Provide the (x, y) coordinate of the cell's center where the given text is located.  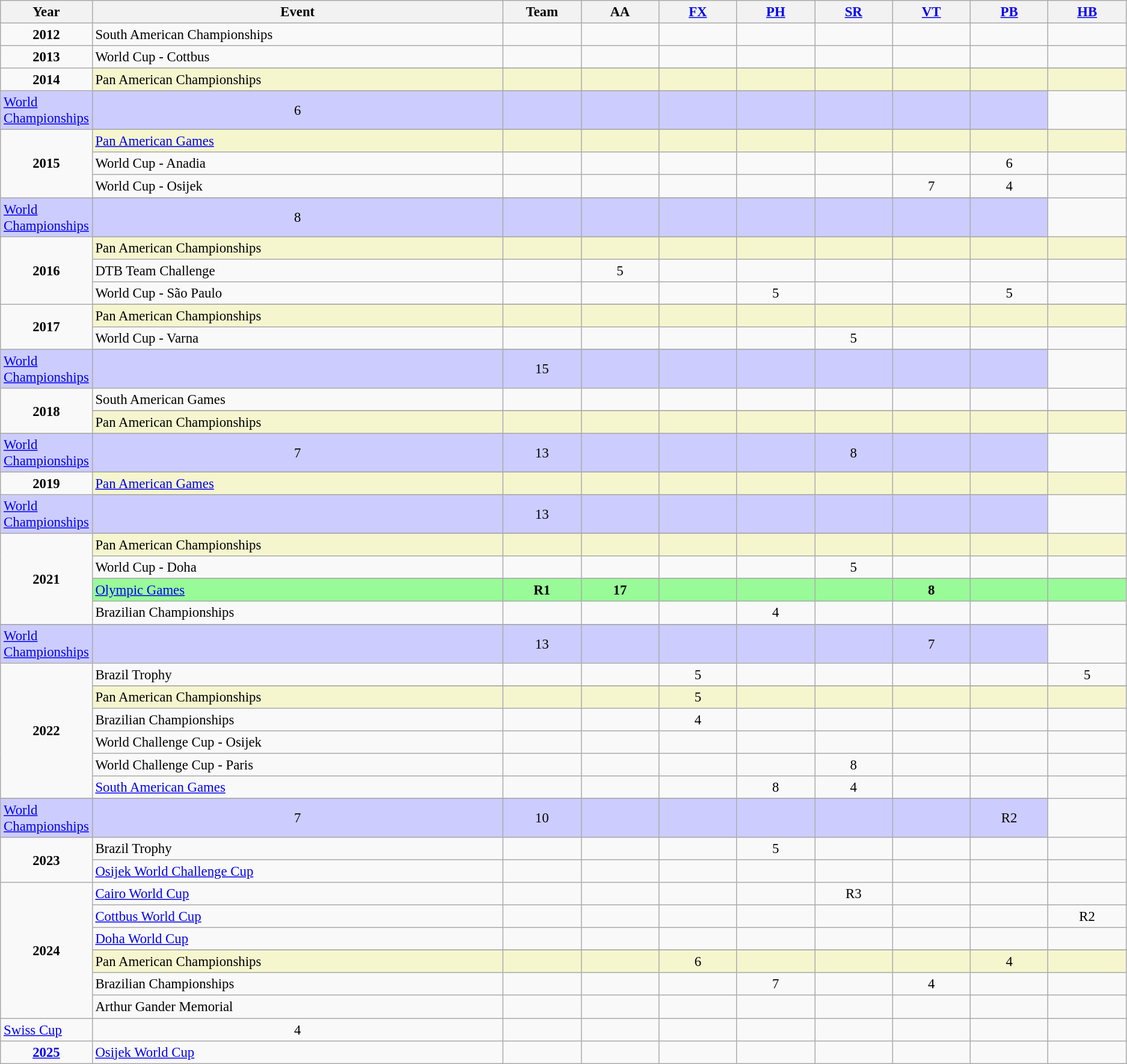
World Cup - Doha (297, 567)
2023 (46, 860)
World Challenge Cup - Osijek (297, 742)
FX (698, 12)
2018 (46, 411)
Cottbus World Cup (297, 917)
World Cup - Osijek (297, 186)
2025 (46, 1052)
R1 (542, 590)
PH (776, 12)
2015 (46, 164)
Swiss Cup (46, 1030)
17 (619, 590)
2016 (46, 271)
World Cup - São Paulo (297, 293)
2022 (46, 731)
Olympic Games (297, 590)
2017 (46, 327)
2024 (46, 950)
10 (542, 818)
Osijek World Cup (297, 1052)
South American Championships (297, 35)
2014 (46, 80)
VT (931, 12)
HB (1087, 12)
2021 (46, 579)
Osijek World Challenge Cup (297, 872)
2013 (46, 57)
15 (542, 369)
R3 (854, 894)
SR (854, 12)
Year (46, 12)
2012 (46, 35)
PB (1009, 12)
Team (542, 12)
World Cup - Anadia (297, 164)
Doha World Cup (297, 939)
World Cup - Varna (297, 338)
DTB Team Challenge (297, 271)
Cairo World Cup (297, 894)
AA (619, 12)
World Challenge Cup - Paris (297, 765)
Arthur Gander Memorial (297, 1007)
2019 (46, 484)
World Cup - Cottbus (297, 57)
Event (297, 12)
